Provide the (x, y) coordinate of the cell's center where the given text is located.  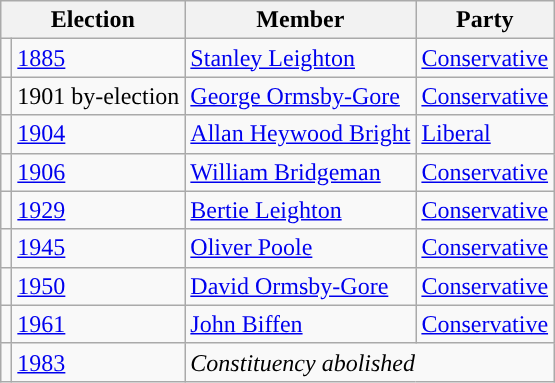
Oliver Poole (300, 248)
1906 (98, 172)
Bertie Leighton (300, 210)
1950 (98, 286)
George Ormsby-Gore (300, 96)
1945 (98, 248)
David Ormsby-Gore (300, 286)
Constituency abolished (370, 362)
1901 by-election (98, 96)
William Bridgeman (300, 172)
1885 (98, 58)
1904 (98, 134)
Stanley Leighton (300, 58)
Liberal (485, 134)
Election (93, 20)
1961 (98, 324)
1929 (98, 210)
Party (485, 20)
1983 (98, 362)
Member (300, 20)
John Biffen (300, 324)
Allan Heywood Bright (300, 134)
